Identify which cell holds the provided text, then report its (X, Y) central coordinate. 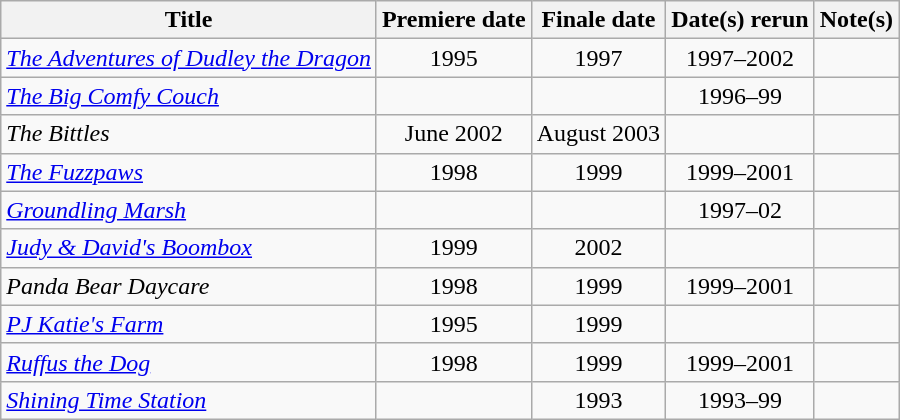
Groundling Marsh (189, 210)
1996–99 (740, 96)
June 2002 (454, 134)
1993 (598, 400)
The Big Comfy Couch (189, 96)
Premiere date (454, 20)
The Fuzzpaws (189, 172)
Title (189, 20)
Panda Bear Daycare (189, 286)
The Adventures of Dudley the Dragon (189, 58)
Judy & David's Boombox (189, 248)
Note(s) (856, 20)
1993–99 (740, 400)
Finale date (598, 20)
The Bittles (189, 134)
Date(s) rerun (740, 20)
1997–02 (740, 210)
1997–2002 (740, 58)
1997 (598, 58)
PJ Katie's Farm (189, 324)
August 2003 (598, 134)
2002 (598, 248)
Ruffus the Dog (189, 362)
Shining Time Station (189, 400)
